Output the (X, Y) coordinate of the center of the cell containing the given text.  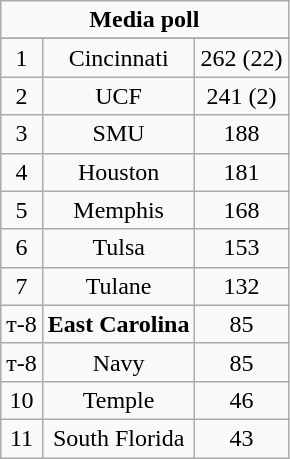
188 (242, 134)
43 (242, 438)
4 (22, 172)
11 (22, 438)
262 (22) (242, 58)
South Florida (118, 438)
SMU (118, 134)
132 (242, 286)
Houston (118, 172)
7 (22, 286)
Tulsa (118, 248)
2 (22, 96)
181 (242, 172)
Navy (118, 362)
5 (22, 210)
Tulane (118, 286)
46 (242, 400)
Temple (118, 400)
UCF (118, 96)
241 (2) (242, 96)
153 (242, 248)
Media poll (144, 20)
Memphis (118, 210)
10 (22, 400)
East Carolina (118, 324)
3 (22, 134)
6 (22, 248)
Cincinnati (118, 58)
168 (242, 210)
1 (22, 58)
